Scan for the cell matching the given text and deliver its [x, y] coordinate at center. 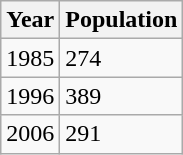
Year [30, 20]
291 [122, 134]
274 [122, 58]
1996 [30, 96]
1985 [30, 58]
Population [122, 20]
2006 [30, 134]
389 [122, 96]
